Provide the (X, Y) coordinate of the cell's center where the given text is located.  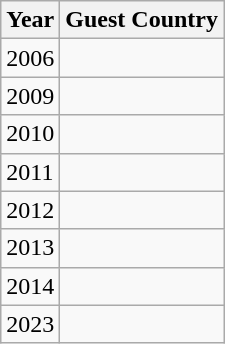
2013 (30, 248)
2010 (30, 134)
2023 (30, 324)
2011 (30, 172)
2006 (30, 58)
2014 (30, 286)
2009 (30, 96)
Year (30, 20)
Guest Country (142, 20)
2012 (30, 210)
